Search for the cell housing the specified text and yield its (X, Y) center coordinate. 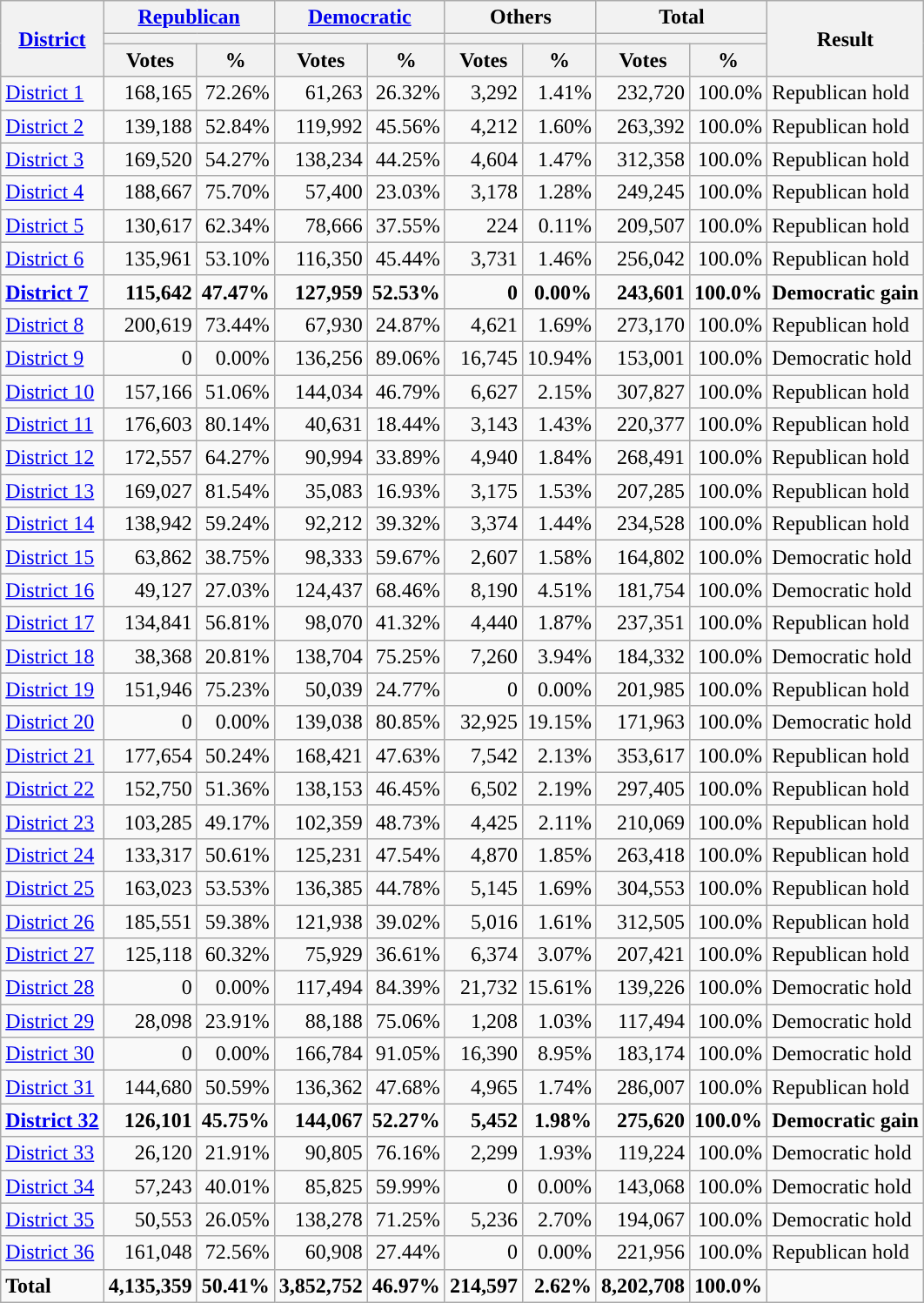
133,317 (150, 855)
10.94% (559, 358)
52.27% (405, 1120)
47.68% (405, 1087)
152,750 (150, 789)
District 18 (52, 656)
40,631 (320, 425)
143,068 (642, 1186)
221,956 (642, 1253)
151,946 (150, 689)
263,392 (642, 126)
207,285 (642, 491)
286,007 (642, 1087)
26.32% (405, 93)
2.13% (559, 756)
103,285 (150, 822)
138,278 (320, 1219)
59.67% (405, 557)
81.54% (235, 491)
116,350 (320, 259)
75.23% (235, 689)
District 9 (52, 358)
136,362 (320, 1087)
7,260 (484, 656)
3.94% (559, 656)
88,188 (320, 1021)
234,528 (642, 524)
44.25% (405, 159)
138,153 (320, 789)
District 12 (52, 458)
134,841 (150, 623)
Democratic (359, 17)
263,418 (642, 855)
38,368 (150, 656)
3,178 (484, 192)
18.44% (405, 425)
1.46% (559, 259)
45.44% (405, 259)
115,642 (150, 292)
27.03% (235, 590)
61,263 (320, 93)
4,135,359 (150, 1286)
297,405 (642, 789)
2.11% (559, 822)
71.25% (405, 1219)
90,805 (320, 1153)
24.77% (405, 689)
District 14 (52, 524)
41.32% (405, 623)
125,231 (320, 855)
1.41% (559, 93)
District 26 (52, 922)
210,069 (642, 822)
207,421 (642, 955)
98,333 (320, 557)
District 3 (52, 159)
181,754 (642, 590)
District 10 (52, 391)
98,070 (320, 623)
4,870 (484, 855)
1.44% (559, 524)
16,390 (484, 1054)
139,188 (150, 126)
72.56% (235, 1253)
District 15 (52, 557)
183,174 (642, 1054)
15.61% (559, 988)
237,351 (642, 623)
78,666 (320, 225)
1.60% (559, 126)
47.63% (405, 756)
District 35 (52, 1219)
52.53% (405, 292)
171,963 (642, 722)
73.44% (235, 325)
124,437 (320, 590)
District 11 (52, 425)
1.61% (559, 922)
57,243 (150, 1186)
214,597 (484, 1286)
1,208 (484, 1021)
91.05% (405, 1054)
256,042 (642, 259)
1.87% (559, 623)
136,256 (320, 358)
2.19% (559, 789)
4,604 (484, 159)
4.51% (559, 590)
4,425 (484, 822)
District 27 (52, 955)
Result (846, 38)
2,299 (484, 1153)
353,617 (642, 756)
49,127 (150, 590)
169,027 (150, 491)
60.32% (235, 955)
125,118 (150, 955)
1.98% (559, 1120)
District 16 (52, 590)
District 31 (52, 1087)
0.11% (559, 225)
District 8 (52, 325)
275,620 (642, 1120)
24.87% (405, 325)
126,101 (150, 1120)
53.53% (235, 888)
102,359 (320, 822)
16,745 (484, 358)
72.26% (235, 93)
52.84% (235, 126)
75.70% (235, 192)
75.25% (405, 656)
1.47% (559, 159)
3,175 (484, 491)
200,619 (150, 325)
District 13 (52, 491)
273,170 (642, 325)
139,226 (642, 988)
64.27% (235, 458)
3,143 (484, 425)
District 20 (52, 722)
3,374 (484, 524)
172,557 (150, 458)
5,145 (484, 888)
32,925 (484, 722)
249,245 (642, 192)
6,502 (484, 789)
75.06% (405, 1021)
1.43% (559, 425)
139,038 (320, 722)
232,720 (642, 93)
District 25 (52, 888)
50.61% (235, 855)
38.75% (235, 557)
20.81% (235, 656)
28,098 (150, 1021)
59.38% (235, 922)
176,603 (150, 425)
201,985 (642, 689)
144,067 (320, 1120)
169,520 (150, 159)
2.15% (559, 391)
224 (484, 225)
4,965 (484, 1087)
168,421 (320, 756)
67,930 (320, 325)
63,862 (150, 557)
185,551 (150, 922)
138,942 (150, 524)
16.93% (405, 491)
75,929 (320, 955)
56.81% (235, 623)
35,083 (320, 491)
27.44% (405, 1253)
7,542 (484, 756)
District 29 (52, 1021)
District 22 (52, 789)
District 19 (52, 689)
1.85% (559, 855)
312,358 (642, 159)
59.99% (405, 1186)
46.45% (405, 789)
50,553 (150, 1219)
District 34 (52, 1186)
50.59% (235, 1087)
166,784 (320, 1054)
138,704 (320, 656)
District 4 (52, 192)
3,292 (484, 93)
23.91% (235, 1021)
District 21 (52, 756)
6,374 (484, 955)
46.97% (405, 1286)
19.15% (559, 722)
48.73% (405, 822)
138,234 (320, 159)
220,377 (642, 425)
1.53% (559, 491)
119,992 (320, 126)
5,236 (484, 1219)
District 24 (52, 855)
District 7 (52, 292)
243,601 (642, 292)
177,654 (150, 756)
1.84% (559, 458)
33.89% (405, 458)
4,940 (484, 458)
1.58% (559, 557)
47.47% (235, 292)
80.14% (235, 425)
District 17 (52, 623)
26.05% (235, 1219)
80.85% (405, 722)
119,224 (642, 1153)
161,048 (150, 1253)
Republican (189, 17)
District 30 (52, 1054)
District 2 (52, 126)
District 1 (52, 93)
144,034 (320, 391)
3,731 (484, 259)
50.24% (235, 756)
1.03% (559, 1021)
4,621 (484, 325)
121,938 (320, 922)
135,961 (150, 259)
23.03% (405, 192)
District 33 (52, 1153)
307,827 (642, 391)
51.06% (235, 391)
209,507 (642, 225)
26,120 (150, 1153)
39.32% (405, 524)
45.75% (235, 1120)
54.27% (235, 159)
1.74% (559, 1087)
1.28% (559, 192)
District 23 (52, 822)
57,400 (320, 192)
157,166 (150, 391)
194,067 (642, 1219)
184,332 (642, 656)
51.36% (235, 789)
36.61% (405, 955)
85,825 (320, 1186)
84.39% (405, 988)
89.06% (405, 358)
8,190 (484, 590)
3,852,752 (320, 1286)
1.93% (559, 1153)
2,607 (484, 557)
District 32 (52, 1120)
21.91% (235, 1153)
District (52, 38)
60,908 (320, 1253)
District 36 (52, 1253)
68.46% (405, 590)
312,505 (642, 922)
4,440 (484, 623)
39.02% (405, 922)
2.62% (559, 1286)
49.17% (235, 822)
62.34% (235, 225)
3.07% (559, 955)
76.16% (405, 1153)
2.70% (559, 1219)
8.95% (559, 1054)
District 28 (52, 988)
92,212 (320, 524)
44.78% (405, 888)
45.56% (405, 126)
21,732 (484, 988)
Others (520, 17)
164,802 (642, 557)
District 6 (52, 259)
130,617 (150, 225)
163,023 (150, 888)
59.24% (235, 524)
50,039 (320, 689)
304,553 (642, 888)
5,452 (484, 1120)
90,994 (320, 458)
188,667 (150, 192)
168,165 (150, 93)
District 5 (52, 225)
40.01% (235, 1186)
4,212 (484, 126)
50.41% (235, 1286)
37.55% (405, 225)
47.54% (405, 855)
8,202,708 (642, 1286)
53.10% (235, 259)
5,016 (484, 922)
46.79% (405, 391)
127,959 (320, 292)
136,385 (320, 888)
268,491 (642, 458)
153,001 (642, 358)
144,680 (150, 1087)
6,627 (484, 391)
